Detect which cell encompasses the target text, then output its [X, Y] center coordinate. 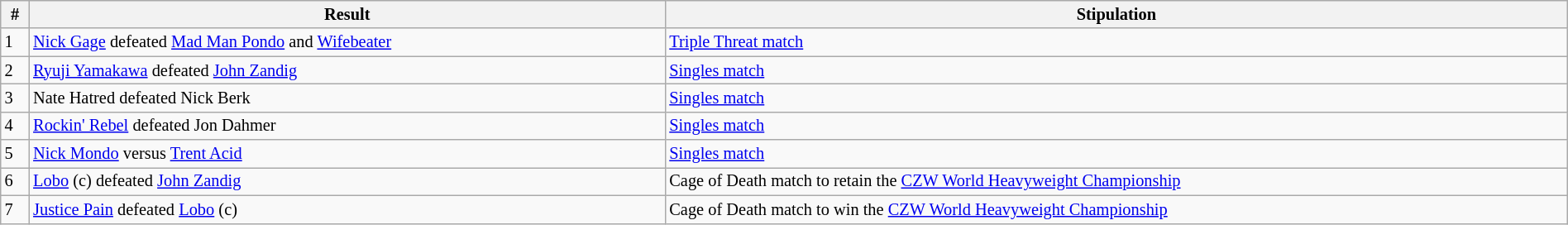
5 [15, 154]
1 [15, 42]
Cage of Death match to retain the CZW World Heavyweight Championship [1116, 181]
Nate Hatred defeated Nick Berk [347, 98]
Lobo (c) defeated John Zandig [347, 181]
Nick Gage defeated Mad Man Pondo and Wifebeater [347, 42]
Triple Threat match [1116, 42]
Rockin' Rebel defeated Jon Dahmer [347, 126]
4 [15, 126]
Cage of Death match to win the CZW World Heavyweight Championship [1116, 209]
6 [15, 181]
Ryuji Yamakawa defeated John Zandig [347, 70]
Justice Pain defeated Lobo (c) [347, 209]
3 [15, 98]
Stipulation [1116, 14]
Nick Mondo versus Trent Acid [347, 154]
7 [15, 209]
# [15, 14]
2 [15, 70]
Result [347, 14]
